For the text-containing cell, return its midpoint in [x, y] coordinate format. 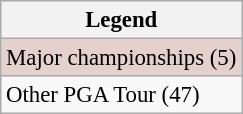
Other PGA Tour (47) [122, 95]
Legend [122, 20]
Major championships (5) [122, 58]
